Pinpoint the cell where the given text exists, returning its [X, Y] midpoint coordinate. 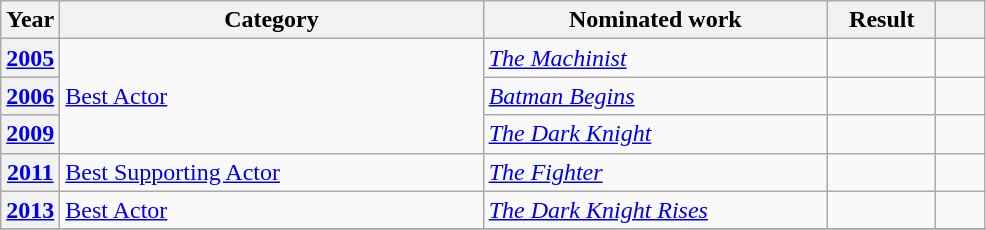
The Dark Knight Rises [656, 210]
Category [272, 20]
Batman Begins [656, 96]
2005 [30, 58]
Year [30, 20]
Best Supporting Actor [272, 172]
2013 [30, 210]
2006 [30, 96]
2011 [30, 172]
The Machinist [656, 58]
The Dark Knight [656, 134]
Result [882, 20]
Nominated work [656, 20]
The Fighter [656, 172]
2009 [30, 134]
